Output the (X, Y) coordinate of the center of the cell containing the given text.  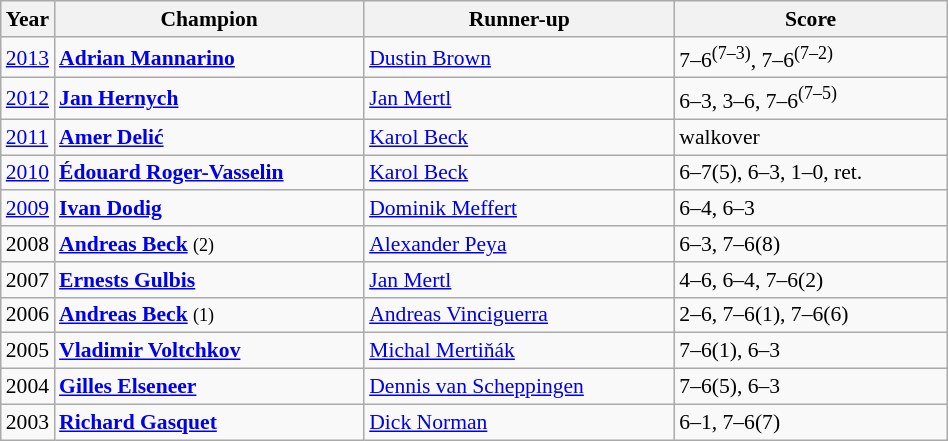
2012 (28, 98)
Champion (209, 19)
2010 (28, 173)
Alexander Peya (519, 244)
Édouard Roger-Vasselin (209, 173)
2006 (28, 316)
6–7(5), 6–3, 1–0, ret. (810, 173)
Dick Norman (519, 422)
walkover (810, 137)
Dominik Meffert (519, 209)
2003 (28, 422)
6–4, 6–3 (810, 209)
6–1, 7–6(7) (810, 422)
Andreas Vinciguerra (519, 316)
Vladimir Voltchkov (209, 351)
7–6(1), 6–3 (810, 351)
Score (810, 19)
2008 (28, 244)
Dustin Brown (519, 58)
2004 (28, 387)
Jan Hernych (209, 98)
Runner-up (519, 19)
7–6(5), 6–3 (810, 387)
4–6, 6–4, 7–6(2) (810, 280)
2–6, 7–6(1), 7–6(6) (810, 316)
6–3, 3–6, 7–6(7–5) (810, 98)
Amer Delić (209, 137)
Andreas Beck (1) (209, 316)
6–3, 7–6(8) (810, 244)
Richard Gasquet (209, 422)
2011 (28, 137)
Andreas Beck (2) (209, 244)
2007 (28, 280)
Dennis van Scheppingen (519, 387)
7–6(7–3), 7–6(7–2) (810, 58)
Adrian Mannarino (209, 58)
Ernests Gulbis (209, 280)
2013 (28, 58)
Michal Mertiňák (519, 351)
Gilles Elseneer (209, 387)
2005 (28, 351)
Year (28, 19)
2009 (28, 209)
Ivan Dodig (209, 209)
